Scan for the cell matching the given text and deliver its [x, y] coordinate at center. 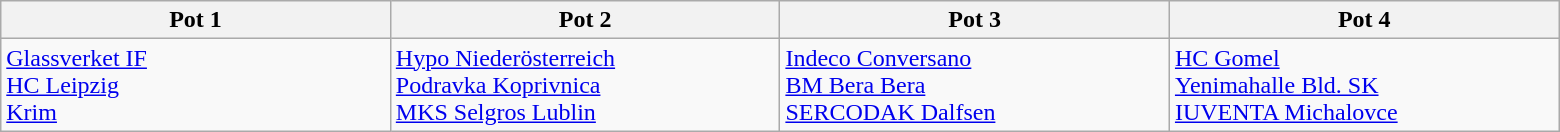
Pot 1 [196, 20]
HC Gomel Yenimahalle Bld. SK IUVENTA Michalovce [1364, 85]
Pot 3 [975, 20]
Glassverket IF HC Leipzig Krim [196, 85]
Pot 2 [585, 20]
Pot 4 [1364, 20]
Indeco Conversano BM Bera Bera SERCODAK Dalfsen [975, 85]
Hypo Niederösterreich Podravka Koprivnica MKS Selgros Lublin [585, 85]
